Locate the cell with the specified text and output its [X, Y] center coordinate. 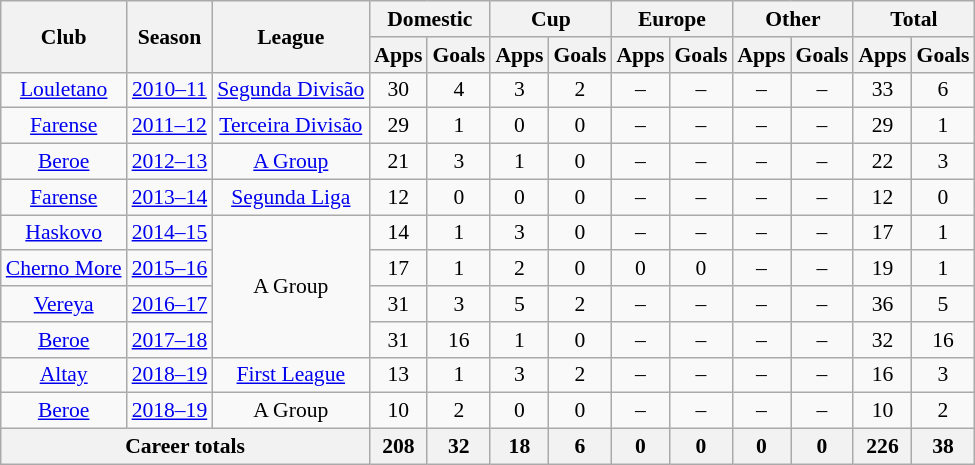
30 [398, 90]
18 [519, 447]
226 [882, 447]
2012–13 [170, 162]
33 [882, 90]
First League [290, 375]
Domestic [430, 19]
Cherno More [64, 269]
2013–14 [170, 197]
2011–12 [170, 126]
4 [458, 90]
Total [914, 19]
2015–16 [170, 269]
208 [398, 447]
14 [398, 233]
Europe [672, 19]
Altay [64, 375]
Segunda Divisão [290, 90]
Season [170, 36]
Segunda Liga [290, 197]
2016–17 [170, 304]
League [290, 36]
13 [398, 375]
19 [882, 269]
Club [64, 36]
Vereya [64, 304]
2010–11 [170, 90]
Haskovo [64, 233]
Other [792, 19]
Terceira Divisão [290, 126]
38 [944, 447]
Cup [550, 19]
Career totals [186, 447]
2014–15 [170, 233]
22 [882, 162]
21 [398, 162]
Louletano [64, 90]
2017–18 [170, 340]
36 [882, 304]
